Extract the [x, y] coordinate from the center of the cell holding the provided text.  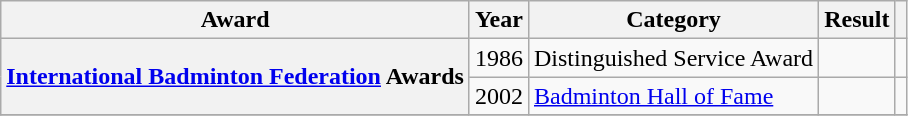
Distinguished Service Award [673, 58]
Year [498, 20]
International Badminton Federation Awards [236, 77]
Badminton Hall of Fame [673, 96]
Result [857, 20]
2002 [498, 96]
Award [236, 20]
Category [673, 20]
1986 [498, 58]
